Extract the (x, y) coordinate from the center of the cell holding the provided text.  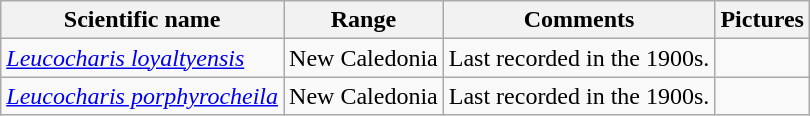
Leucocharis porphyrocheila (142, 96)
Range (364, 20)
Scientific name (142, 20)
Pictures (762, 20)
Leucocharis loyaltyensis (142, 58)
Comments (579, 20)
